Identify which cell holds the provided text, then report its [x, y] central coordinate. 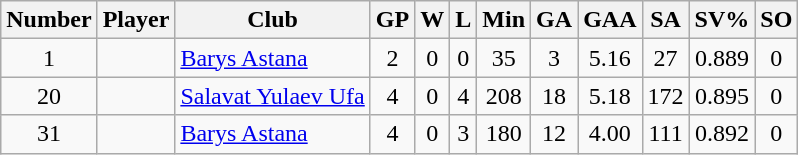
SV% [722, 20]
5.18 [610, 96]
SA [666, 20]
1 [49, 58]
20 [49, 96]
0.895 [722, 96]
4.00 [610, 134]
0.889 [722, 58]
172 [666, 96]
18 [554, 96]
180 [504, 134]
5.16 [610, 58]
27 [666, 58]
GAA [610, 20]
31 [49, 134]
Club [272, 20]
W [432, 20]
GP [392, 20]
Player [136, 20]
Min [504, 20]
0.892 [722, 134]
35 [504, 58]
2 [392, 58]
208 [504, 96]
12 [554, 134]
L [464, 20]
GA [554, 20]
111 [666, 134]
Salavat Yulaev Ufa [272, 96]
Number [49, 20]
SO [776, 20]
